Search for the cell housing the specified text and yield its [X, Y] center coordinate. 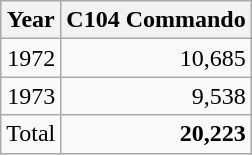
1973 [31, 96]
C104 Commando [156, 20]
20,223 [156, 134]
Total [31, 134]
9,538 [156, 96]
Year [31, 20]
1972 [31, 58]
10,685 [156, 58]
